Determine the (X, Y) coordinate at the center of the cell enclosing the given text.  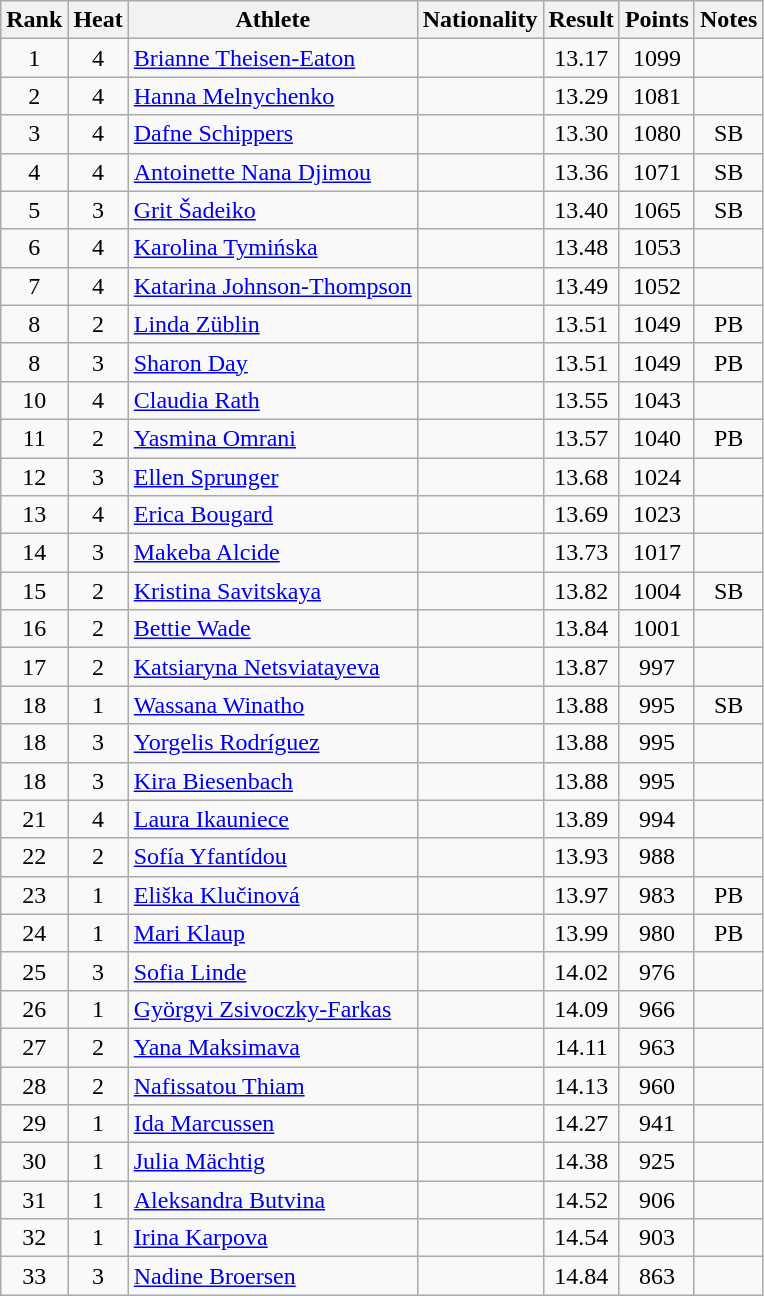
Brianne Theisen-Eaton (272, 58)
1081 (656, 96)
17 (34, 667)
30 (34, 1162)
976 (656, 971)
11 (34, 438)
14.84 (581, 1276)
Wassana Winatho (272, 705)
Athlete (272, 20)
13.97 (581, 895)
963 (656, 1047)
22 (34, 857)
1052 (656, 286)
28 (34, 1085)
941 (656, 1124)
23 (34, 895)
Makeba Alcide (272, 553)
14.27 (581, 1124)
13.73 (581, 553)
960 (656, 1085)
980 (656, 933)
Ellen Sprunger (272, 477)
14.02 (581, 971)
Katarina Johnson-Thompson (272, 286)
13.87 (581, 667)
903 (656, 1238)
25 (34, 971)
1080 (656, 134)
13.30 (581, 134)
988 (656, 857)
13 (34, 515)
Linda Züblin (272, 324)
1024 (656, 477)
27 (34, 1047)
7 (34, 286)
13.17 (581, 58)
24 (34, 933)
997 (656, 667)
Heat (98, 20)
Hanna Melnychenko (272, 96)
994 (656, 819)
14.13 (581, 1085)
1001 (656, 629)
Sofía Yfantídou (272, 857)
Karolina Tymińska (272, 248)
Yorgelis Rodríguez (272, 743)
16 (34, 629)
1043 (656, 400)
Nadine Broersen (272, 1276)
13.29 (581, 96)
1040 (656, 438)
Eliška Klučinová (272, 895)
Irina Karpova (272, 1238)
14.11 (581, 1047)
Dafne Schippers (272, 134)
13.99 (581, 933)
Antoinette Nana Djimou (272, 172)
1053 (656, 248)
Ida Marcussen (272, 1124)
13.82 (581, 591)
Erica Bougard (272, 515)
12 (34, 477)
Notes (728, 20)
14.52 (581, 1200)
13.69 (581, 515)
33 (34, 1276)
Result (581, 20)
Katsiaryna Netsviatayeva (272, 667)
Nationality (480, 20)
32 (34, 1238)
Kristina Savitskaya (272, 591)
14.38 (581, 1162)
29 (34, 1124)
1023 (656, 515)
1065 (656, 210)
13.49 (581, 286)
14 (34, 553)
13.36 (581, 172)
Julia Mächtig (272, 1162)
Györgyi Zsivoczky-Farkas (272, 1009)
14.54 (581, 1238)
Laura Ikauniece (272, 819)
10 (34, 400)
Kira Biesenbach (272, 781)
1071 (656, 172)
5 (34, 210)
863 (656, 1276)
1004 (656, 591)
13.84 (581, 629)
Yasmina Omrani (272, 438)
Grit Šadeiko (272, 210)
Bettie Wade (272, 629)
906 (656, 1200)
Sharon Day (272, 362)
26 (34, 1009)
1099 (656, 58)
6 (34, 248)
1017 (656, 553)
31 (34, 1200)
13.89 (581, 819)
14.09 (581, 1009)
13.55 (581, 400)
13.40 (581, 210)
15 (34, 591)
13.93 (581, 857)
966 (656, 1009)
Points (656, 20)
13.68 (581, 477)
983 (656, 895)
13.57 (581, 438)
Claudia Rath (272, 400)
Mari Klaup (272, 933)
Nafissatou Thiam (272, 1085)
13.48 (581, 248)
925 (656, 1162)
Rank (34, 20)
Yana Maksimava (272, 1047)
21 (34, 819)
Sofia Linde (272, 971)
Aleksandra Butvina (272, 1200)
